From the cell containing the given text, extract its center point as (x, y) coordinate. 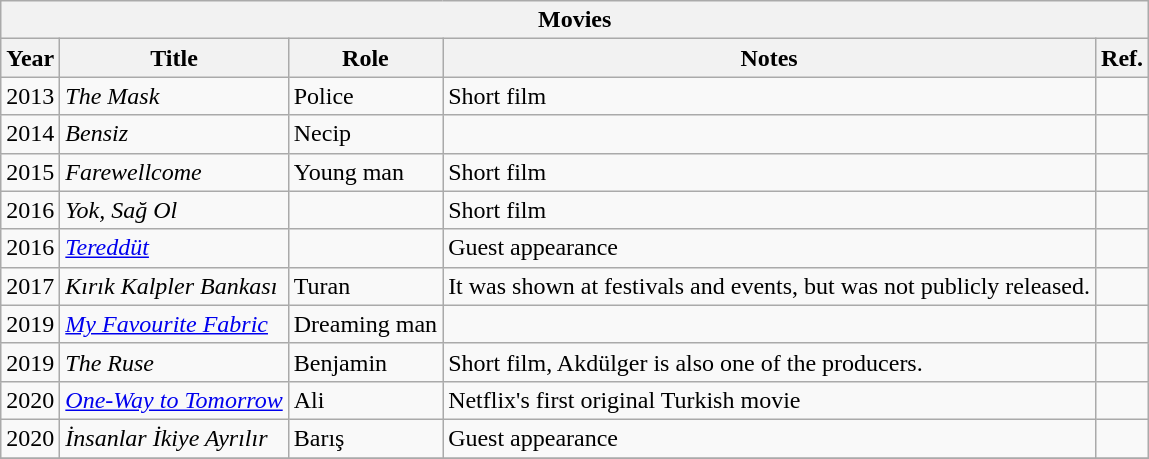
Kırık Kalpler Bankası (174, 286)
My Favourite Fabric (174, 324)
Barış (365, 438)
2015 (30, 172)
Young man (365, 172)
Netflix's first original Turkish movie (770, 400)
Benjamin (365, 362)
Year (30, 58)
Yok, Sağ Ol (174, 210)
2014 (30, 134)
Role (365, 58)
Short film, Akdülger is also one of the producers. (770, 362)
The Mask (174, 96)
It was shown at festivals and events, but was not publicly released. (770, 286)
Ref. (1122, 58)
The Ruse (174, 362)
Movies (575, 20)
Ali (365, 400)
Dreaming man (365, 324)
İnsanlar İkiye Ayrılır (174, 438)
Police (365, 96)
One-Way to Tomorrow (174, 400)
Farewellcome (174, 172)
2013 (30, 96)
Title (174, 58)
2017 (30, 286)
Bensiz (174, 134)
Necip (365, 134)
Tereddüt (174, 248)
Notes (770, 58)
Turan (365, 286)
